Pinpoint the cell where the given text exists, returning its [X, Y] midpoint coordinate. 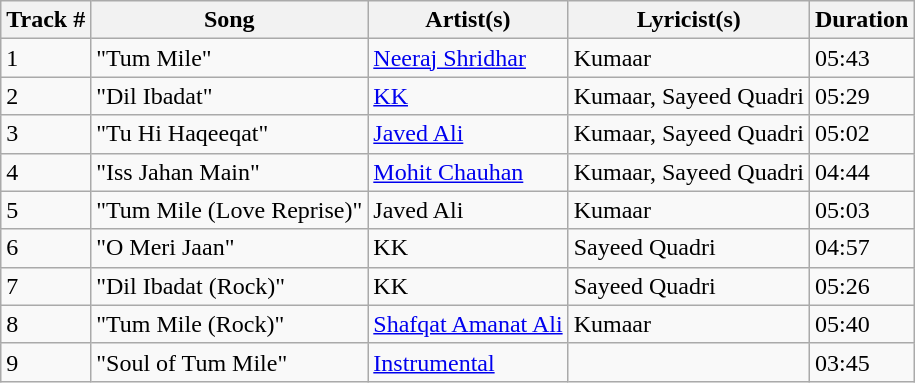
"Soul of Tum Mile" [230, 362]
05:43 [862, 58]
Lyricist(s) [688, 20]
"Iss Jahan Main" [230, 172]
"Dil Ibadat (Rock)" [230, 286]
05:03 [862, 210]
1 [46, 58]
2 [46, 96]
Mohit Chauhan [468, 172]
Duration [862, 20]
7 [46, 286]
05:29 [862, 96]
"Tum Mile (Love Reprise)" [230, 210]
Neeraj Shridhar [468, 58]
3 [46, 134]
5 [46, 210]
04:57 [862, 248]
04:44 [862, 172]
"O Meri Jaan" [230, 248]
"Tum Mile (Rock)" [230, 324]
Track # [46, 20]
05:26 [862, 286]
05:02 [862, 134]
"Tu Hi Haqeeqat" [230, 134]
Artist(s) [468, 20]
"Dil Ibadat" [230, 96]
Instrumental [468, 362]
03:45 [862, 362]
8 [46, 324]
6 [46, 248]
9 [46, 362]
05:40 [862, 324]
Song [230, 20]
4 [46, 172]
"Tum Mile" [230, 58]
Shafqat Amanat Ali [468, 324]
